Output the (X, Y) coordinate of the center of the cell containing the given text.  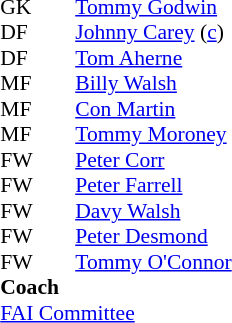
Tommy Moroney (153, 135)
Coach (116, 287)
Peter Farrell (153, 185)
Con Martin (153, 109)
Billy Walsh (153, 83)
Johnny Carey (c) (153, 33)
Tommy O'Connor (153, 262)
Tom Aherne (153, 58)
Peter Corr (153, 160)
Peter Desmond (153, 237)
Davy Walsh (153, 211)
